Capture the cell that displays the provided text and extract its (X, Y) central coordinate. 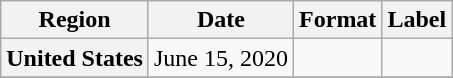
Format (338, 20)
June 15, 2020 (220, 58)
United States (75, 58)
Label (417, 20)
Date (220, 20)
Region (75, 20)
